Scan for the cell matching the given text and deliver its [X, Y] coordinate at center. 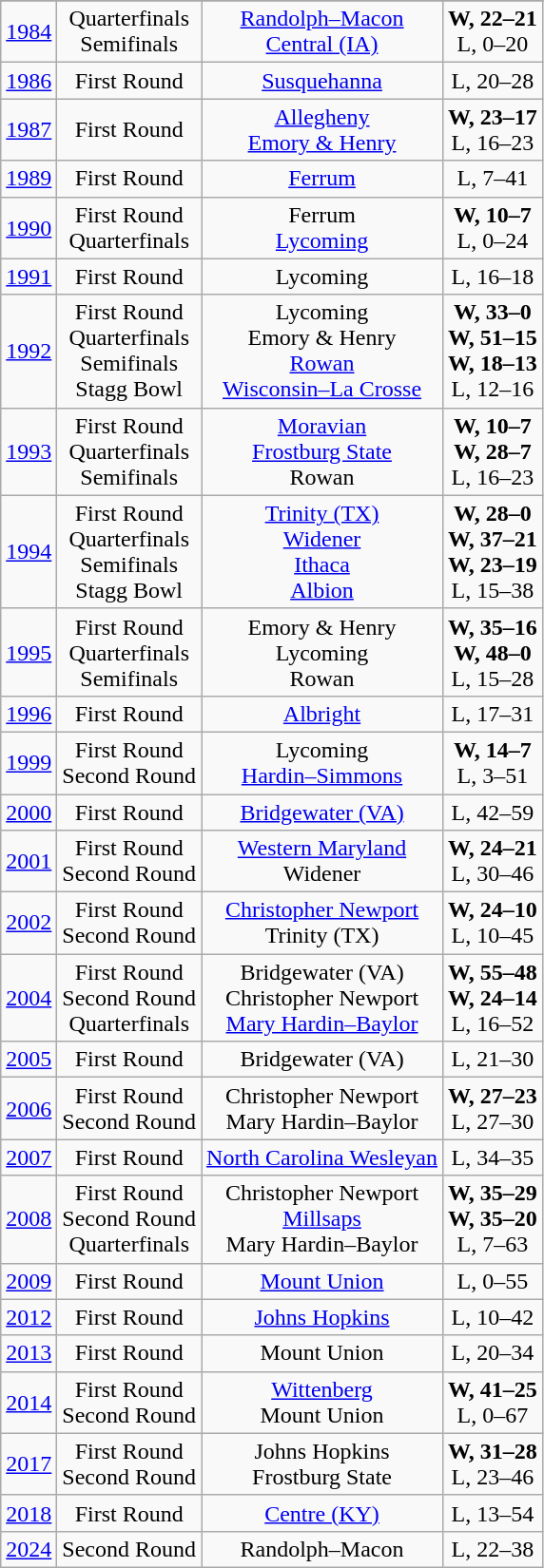
2012 [29, 1317]
L, 20–34 [493, 1353]
1999 [29, 762]
Johns HopkinsFrostburg State [322, 1463]
1989 [29, 179]
1992 [29, 352]
WittenbergMount Union [322, 1403]
Emory & HenryLycomingRowan [322, 652]
1995 [29, 652]
FerrumLycoming [322, 228]
Albright [322, 714]
2002 [29, 924]
2006 [29, 1108]
First RoundQuarterfinals [129, 228]
LycomingHardin–Simmons [322, 762]
1996 [29, 714]
Western MarylandWidener [322, 861]
L, 13–54 [493, 1513]
2013 [29, 1353]
W, 35–16W, 48–0L, 15–28 [493, 652]
Bridgewater (VA)Christopher NewportMary Hardin–Baylor [322, 998]
W, 23–17 L, 16–23 [493, 129]
W, 33–0W, 51–15W, 18–13L, 12–16 [493, 352]
1990 [29, 228]
2014 [29, 1403]
L, 7–41 [493, 179]
AlleghenyEmory & Henry [322, 129]
W, 31–28L, 23–46 [493, 1463]
2008 [29, 1219]
L, 42–59 [493, 813]
LycomingEmory & HenryRowanWisconsin–La Crosse [322, 352]
W, 14–7L, 3–51 [493, 762]
W, 24–21L, 30–46 [493, 861]
Second Round [129, 1549]
Trinity (TX)WidenerIthacaAlbion [322, 551]
W, 24–10L, 10–45 [493, 924]
2004 [29, 998]
Johns Hopkins [322, 1317]
1987 [29, 129]
Randolph–Macon [322, 1549]
Centre (KY) [322, 1513]
1986 [29, 81]
Ferrum [322, 179]
L, 16–18 [493, 277]
2009 [29, 1281]
1984 [29, 32]
Randolph–MaconCentral (IA) [322, 32]
Lycoming [322, 277]
L, 0–55 [493, 1281]
1994 [29, 551]
L, 17–31 [493, 714]
L, 22–38 [493, 1549]
2018 [29, 1513]
Christopher NewportMillsapsMary Hardin–Baylor [322, 1219]
Susquehanna [322, 81]
2000 [29, 813]
North Carolina Wesleyan [322, 1157]
L, 20–28 [493, 81]
1991 [29, 277]
W, 22–21L, 0–20 [493, 32]
MoravianFrostburg StateRowan [322, 451]
2005 [29, 1060]
Christopher NewportTrinity (TX) [322, 924]
W, 10–7L, 0–24 [493, 228]
W, 27–23L, 27–30 [493, 1108]
2024 [29, 1549]
2017 [29, 1463]
W, 10–7W, 28–7L, 16–23 [493, 451]
QuarterfinalsSemifinals [129, 32]
1993 [29, 451]
2007 [29, 1157]
L, 10–42 [493, 1317]
W, 35–29W, 35–20L, 7–63 [493, 1219]
W, 55–48 W, 24–14L, 16–52 [493, 998]
2001 [29, 861]
W, 41–25L, 0–67 [493, 1403]
W, 28–0W, 37–21W, 23–19L, 15–38 [493, 551]
L, 21–30 [493, 1060]
Christopher NewportMary Hardin–Baylor [322, 1108]
L, 34–35 [493, 1157]
